Output the (x, y) coordinate of the center of the cell containing the given text.  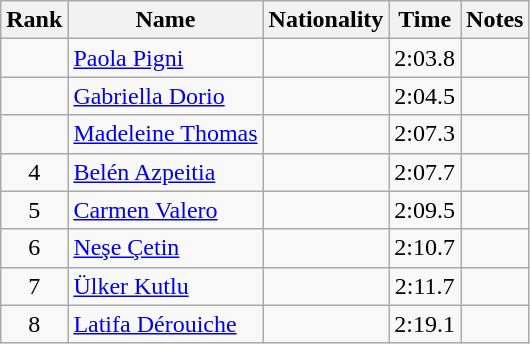
7 (34, 286)
Time (425, 20)
Gabriella Dorio (166, 96)
8 (34, 324)
2:19.1 (425, 324)
Ülker Kutlu (166, 286)
2:07.3 (425, 134)
Rank (34, 20)
Neşe Çetin (166, 248)
4 (34, 172)
Latifa Dérouiche (166, 324)
2:09.5 (425, 210)
Name (166, 20)
Paola Pigni (166, 58)
2:10.7 (425, 248)
Belén Azpeitia (166, 172)
2:07.7 (425, 172)
2:03.8 (425, 58)
Notes (495, 20)
Madeleine Thomas (166, 134)
2:04.5 (425, 96)
Nationality (326, 20)
6 (34, 248)
Carmen Valero (166, 210)
5 (34, 210)
2:11.7 (425, 286)
